Detect which cell encompasses the target text, then output its (x, y) center coordinate. 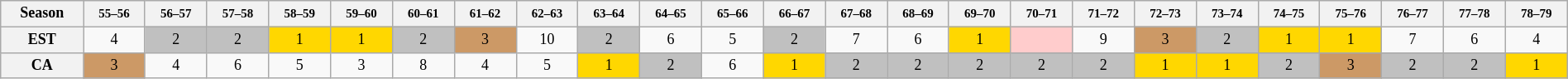
75–76 (1351, 13)
65–66 (733, 13)
67–68 (857, 13)
CA (42, 65)
8 (423, 65)
73–74 (1227, 13)
69–70 (979, 13)
55–56 (114, 13)
64–65 (672, 13)
60–61 (423, 13)
68–69 (918, 13)
72–73 (1166, 13)
78–79 (1537, 13)
9 (1103, 40)
71–72 (1103, 13)
56–57 (175, 13)
77–78 (1474, 13)
66–67 (794, 13)
10 (547, 40)
58–59 (299, 13)
74–75 (1288, 13)
Season (42, 13)
EST (42, 40)
62–63 (547, 13)
63–64 (609, 13)
59–60 (362, 13)
61–62 (485, 13)
57–58 (238, 13)
70–71 (1042, 13)
76–77 (1413, 13)
